Provide the [x, y] coordinate of the cell's center where the given text is located.  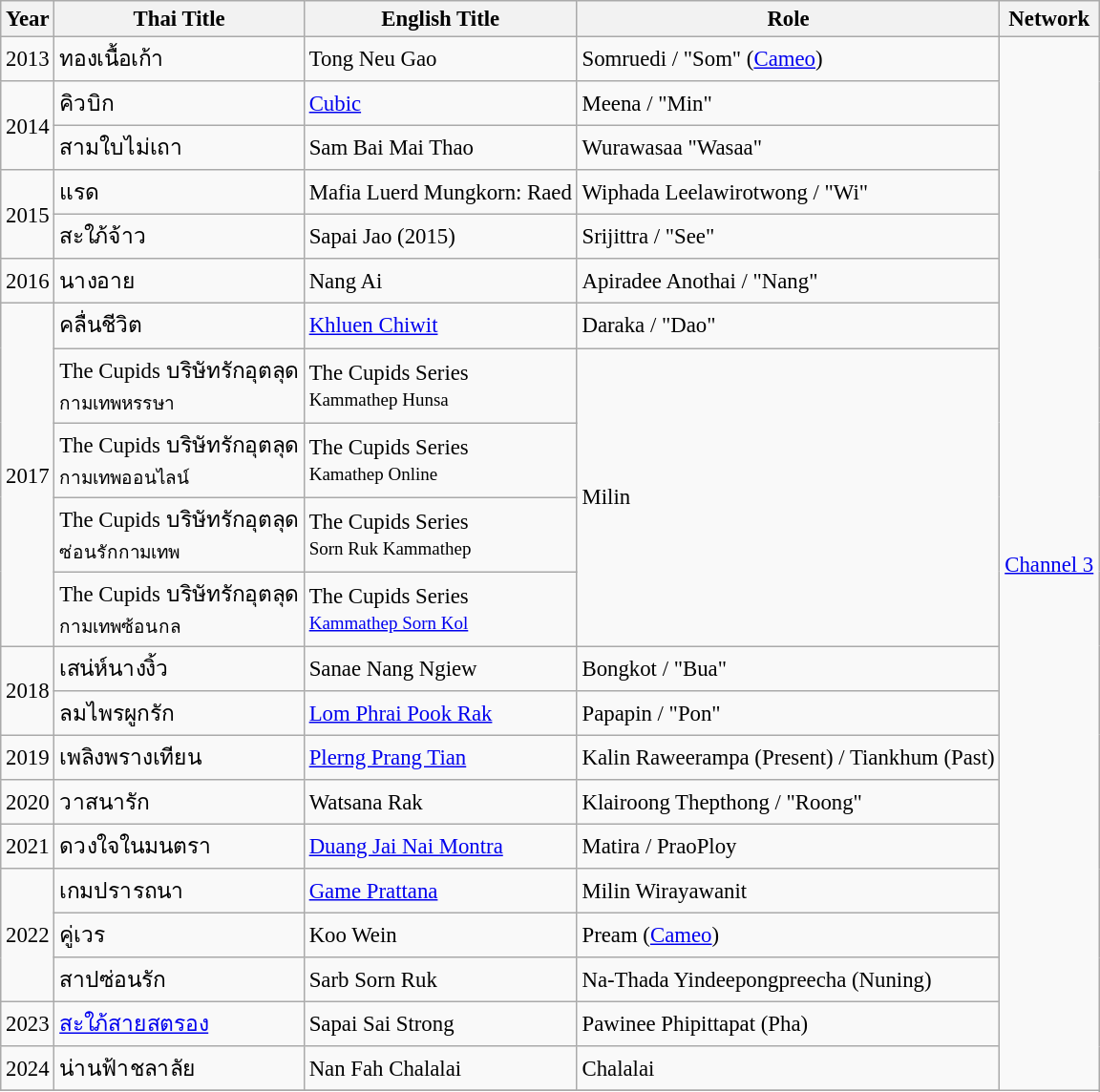
Apiradee Anothai / "Nang" [789, 283]
Tong Neu Gao [440, 59]
Kalin Raweerampa (Present) / Tiankhum (Past) [789, 758]
Duang Jai Nai Montra [440, 846]
คิวบิก [180, 103]
Game Prattana [440, 892]
Pream (Cameo) [789, 935]
Nan Fah Chalalai [440, 1069]
Nang Ai [440, 283]
เพลิงพรางเทียน [180, 758]
Sapai Jao (2015) [440, 237]
Mafia Luerd Mungkorn: Raed [440, 193]
คู่เวร [180, 935]
2023 [28, 1025]
2015 [28, 214]
Na-Thada Yindeepongpreecha (Nuning) [789, 979]
ดวงใจในมนตรา [180, 846]
Thai Title [180, 19]
2022 [28, 935]
Papapin / "Pon" [789, 714]
2017 [28, 475]
Wurawasaa "Wasaa" [789, 149]
Srijittra / "See" [789, 237]
ลมไพรผูกรัก [180, 714]
2014 [28, 126]
Somruedi / "Som" (Cameo) [789, 59]
เกมปรารถนา [180, 892]
Watsana Rak [440, 802]
2019 [28, 758]
สะใภ้จ้าว [180, 237]
The Cupids บริษัทรักอุตลุด กามเทพหรรษา [180, 386]
สะใภ้สายสตรอง [180, 1025]
Khluen Chiwit [440, 326]
Sapai Sai Strong [440, 1025]
Role [789, 19]
Network [1049, 19]
ทองเนื้อเก้า [180, 59]
Wiphada Leelawirotwong / "Wi" [789, 193]
Sarb Sorn Ruk [440, 979]
Lom Phrai Pook Rak [440, 714]
2018 [28, 691]
น่านฟ้าชลาลัย [180, 1069]
Koo Wein [440, 935]
แรด [180, 193]
2016 [28, 283]
The Cupids บริษัทรักอุตลุด กามเทพซ้อนกล [180, 609]
Sam Bai Mai Thao [440, 149]
สามใบไม่เถา [180, 149]
คลื่นชีวิต [180, 326]
สาปซ่อนรัก [180, 979]
2021 [28, 846]
Milin Wirayawanit [789, 892]
Daraka / "Dao" [789, 326]
The Cupids Series Sorn Ruk Kammathep [440, 535]
The Cupids บริษัทรักอุตลุด ซ่อนรักกามเทพ [180, 535]
เสน่ห์นางงิ้ว [180, 668]
2020 [28, 802]
นางอาย [180, 283]
The Cupids Series Kammathep Sorn Kol [440, 609]
The Cupids Series Kammathep Hunsa [440, 386]
Sanae Nang Ngiew [440, 668]
English Title [440, 19]
Milin [789, 497]
Bongkot / "Bua" [789, 668]
2013 [28, 59]
2024 [28, 1069]
Plerng Prang Tian [440, 758]
The Cupids บริษัทรักอุตลุด กามเทพออนไลน์ [180, 460]
Klairoong Thepthong / "Roong" [789, 802]
วาสนารัก [180, 802]
Meena / "Min" [789, 103]
Year [28, 19]
Matira / PraoPloy [789, 846]
Cubic [440, 103]
Chalalai [789, 1069]
The Cupids Series Kamathep Online [440, 460]
Pawinee Phipittapat (Pha) [789, 1025]
Channel 3 [1049, 564]
